Return [x, y] of the center of cell containing provided text 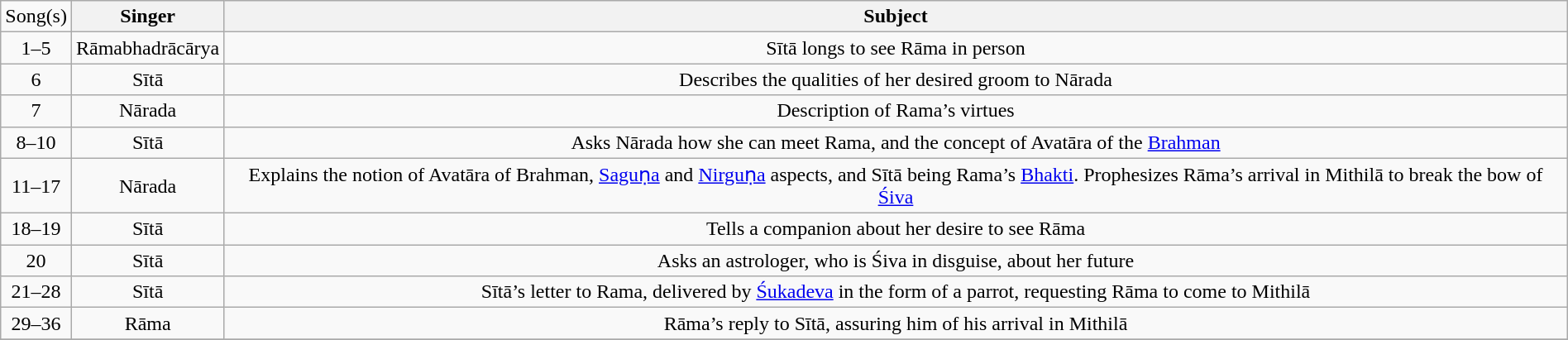
11–17 [36, 185]
Rāmabhadrācārya [147, 48]
Subject [896, 17]
29–36 [36, 323]
Description of Rama’s virtues [896, 111]
Rāma’s reply to Sītā, assuring him of his arrival in Mithilā [896, 323]
Tells a companion about her desire to see Rāma [896, 229]
21–28 [36, 292]
Rāma [147, 323]
Describes the qualities of her desired groom to Nārada [896, 79]
Singer [147, 17]
6 [36, 79]
1–5 [36, 48]
Asks Nārada how she can meet Rama, and the concept of Avatāra of the Brahman [896, 142]
8–10 [36, 142]
Song(s) [36, 17]
Asks an astrologer, who is Śiva in disguise, about her future [896, 261]
Sītā longs to see Rāma in person [896, 48]
18–19 [36, 229]
20 [36, 261]
Sītā’s letter to Rama, delivered by Śukadeva in the form of a parrot, requesting Rāma to come to Mithilā [896, 292]
7 [36, 111]
